Provide the [x, y] coordinate of the cell's center where the given text is located.  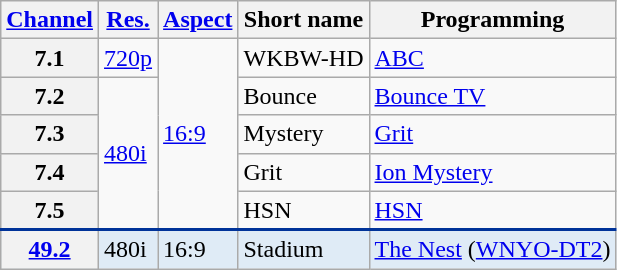
Res. [128, 20]
Bounce [304, 96]
7.5 [50, 210]
Programming [492, 20]
Aspect [198, 20]
Bounce TV [492, 96]
WKBW-HD [304, 58]
ABC [492, 58]
Short name [304, 20]
Stadium [304, 250]
7.3 [50, 134]
49.2 [50, 250]
The Nest (WNYO-DT2) [492, 250]
7.1 [50, 58]
Channel [50, 20]
Ion Mystery [492, 172]
7.2 [50, 96]
7.4 [50, 172]
Mystery [304, 134]
720p [128, 58]
